Find where the given text appears and provide that cell's center as (x, y) coordinate. 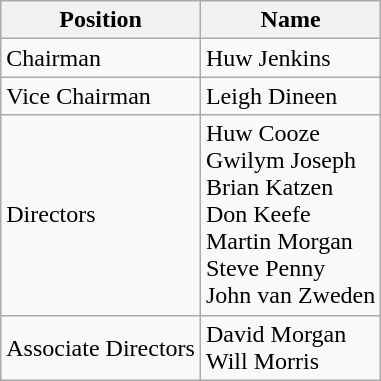
Position (101, 20)
David Morgan Will Morris (290, 348)
Huw Cooze Gwilym Joseph Brian Katzen Don Keefe Martin Morgan Steve Penny John van Zweden (290, 215)
Vice Chairman (101, 96)
Huw Jenkins (290, 58)
Associate Directors (101, 348)
Chairman (101, 58)
Name (290, 20)
Leigh Dineen (290, 96)
Directors (101, 215)
